Detect which cell encompasses the target text, then output its (X, Y) center coordinate. 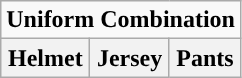
Helmet (46, 58)
Jersey (130, 58)
Pants (204, 58)
Uniform Combination (121, 20)
